Capture the cell that displays the provided text and extract its (X, Y) central coordinate. 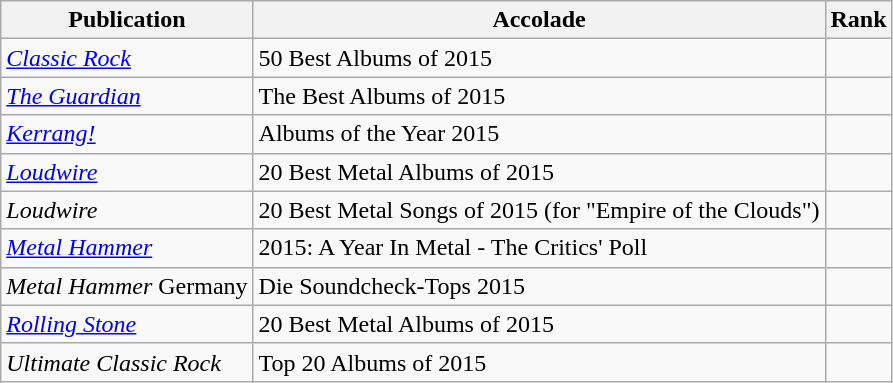
Classic Rock (127, 58)
Rank (858, 20)
The Guardian (127, 96)
Ultimate Classic Rock (127, 362)
Metal Hammer (127, 248)
20 Best Metal Songs of 2015 (for "Empire of the Clouds") (539, 210)
50 Best Albums of 2015 (539, 58)
Albums of the Year 2015 (539, 134)
Top 20 Albums of 2015 (539, 362)
Die Soundcheck-Tops 2015 (539, 286)
Kerrang! (127, 134)
Publication (127, 20)
Metal Hammer Germany (127, 286)
Rolling Stone (127, 324)
The Best Albums of 2015 (539, 96)
Accolade (539, 20)
2015: A Year In Metal - The Critics' Poll (539, 248)
